Return the [X, Y] coordinate for the center point of the cell that contains the specified text.  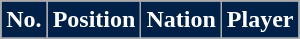
Position [94, 20]
No. [24, 20]
Nation [181, 20]
Player [260, 20]
